Find where the given text appears and provide that cell's center as [X, Y] coordinate. 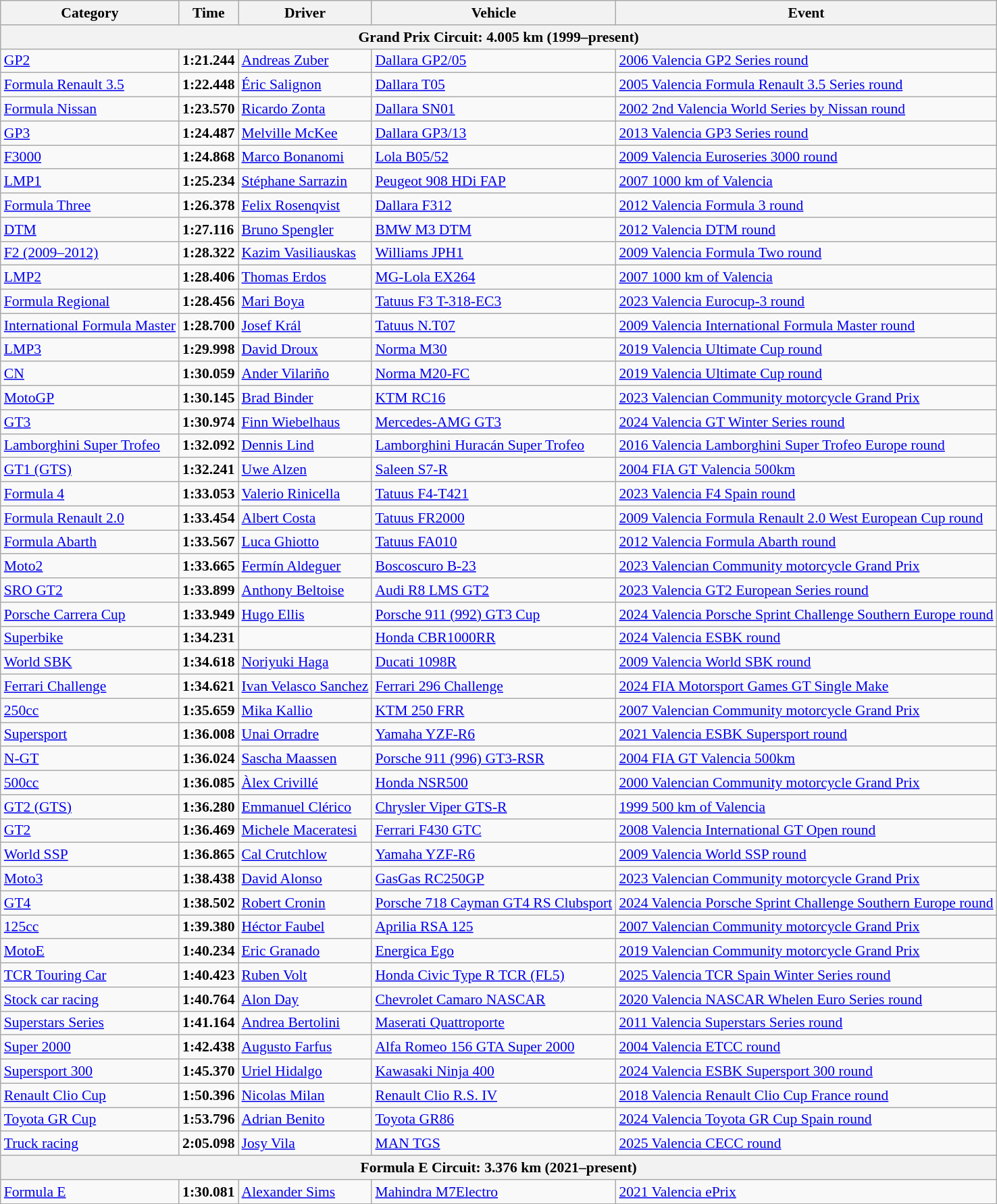
Vehicle [493, 13]
Grand Prix Circuit: 4.005 km (1999–present) [498, 37]
KTM 250 FRR [493, 710]
1:30.145 [208, 398]
1:36.865 [208, 855]
Chrysler Viper GTS-R [493, 807]
Mari Boya [305, 302]
Unai Orradre [305, 735]
1:50.396 [208, 1095]
1:36.024 [208, 759]
Nicolas Milan [305, 1095]
World SSP [90, 855]
Formula Three [90, 205]
Dallara SN01 [493, 109]
1:23.570 [208, 109]
2024 Valencia ESBK Supersport 300 round [806, 1072]
1:30.974 [208, 422]
2021 Valencia ESBK Supersport round [806, 735]
Mika Kallio [305, 710]
Event [806, 13]
F3000 [90, 157]
Emmanuel Clérico [305, 807]
1:33.949 [208, 614]
Melville McKee [305, 133]
Hugo Ellis [305, 614]
2018 Valencia Renault Clio Cup France round [806, 1095]
1:24.868 [208, 157]
1:33.665 [208, 567]
Dallara GP3/13 [493, 133]
Formula Nissan [90, 109]
2:05.098 [208, 1144]
Formula Regional [90, 302]
1:36.280 [208, 807]
Tatuus FA010 [493, 542]
Time [208, 13]
CN [90, 374]
2024 FIA Motorsport Games GT Single Make [806, 687]
Truck racing [90, 1144]
Formula Renault 3.5 [90, 85]
Dallara T05 [493, 85]
2004 Valencia ETCC round [806, 1047]
Uwe Alzen [305, 470]
MAN TGS [493, 1144]
Robert Cronin [305, 903]
Porsche 718 Cayman GT4 RS Clubsport [493, 903]
Marco Bonanomi [305, 157]
1:32.241 [208, 470]
1:38.502 [208, 903]
Tatuus FR2000 [493, 518]
1:36.469 [208, 831]
GT2 [90, 831]
Bruno Spengler [305, 230]
Renault Clio Cup [90, 1095]
2012 Valencia DTM round [806, 230]
Audi R8 LMS GT2 [493, 590]
GasGas RC250GP [493, 879]
2013 Valencia GP3 Series round [806, 133]
LMP1 [90, 182]
1:45.370 [208, 1072]
MotoGP [90, 398]
Alfa Romeo 156 GTA Super 2000 [493, 1047]
1:22.448 [208, 85]
1:28.322 [208, 253]
2024 Valencia GT Winter Series round [806, 422]
David Droux [305, 350]
Héctor Faubel [305, 927]
125cc [90, 927]
2011 Valencia Superstars Series round [806, 1023]
DTM [90, 230]
Josy Vila [305, 1144]
1:35.659 [208, 710]
2006 Valencia GP2 Series round [806, 61]
Formula Renault 2.0 [90, 518]
1:34.621 [208, 687]
Ferrari Challenge [90, 687]
Augusto Farfus [305, 1047]
2009 Valencia Formula Two round [806, 253]
1:28.406 [208, 278]
Super 2000 [90, 1047]
1:33.454 [208, 518]
Peugeot 908 HDi FAP [493, 182]
Ducati 1098R [493, 662]
Mahindra M7Electro [493, 1192]
Luca Ghiotto [305, 542]
TCR Touring Car [90, 975]
Driver [305, 13]
Supersport 300 [90, 1072]
1:40.764 [208, 999]
1:41.164 [208, 1023]
2024 Valencia ESBK round [806, 638]
GT1 (GTS) [90, 470]
Formula 4 [90, 494]
Ferrari F430 GTC [493, 831]
2023 Valencia Eurocup-3 round [806, 302]
David Alonso [305, 879]
Porsche Carrera Cup [90, 614]
1:21.244 [208, 61]
2025 Valencia TCR Spain Winter Series round [806, 975]
Finn Wiebelhaus [305, 422]
1:28.700 [208, 325]
2012 Valencia Formula Abarth round [806, 542]
1:24.487 [208, 133]
Dallara GP2/05 [493, 61]
1:25.234 [208, 182]
Cal Crutchlow [305, 855]
2009 Valencia Euroseries 3000 round [806, 157]
1:30.059 [208, 374]
Honda NSR500 [493, 783]
Stock car racing [90, 999]
Lola B05/52 [493, 157]
Norma M30 [493, 350]
500cc [90, 783]
GP2 [90, 61]
1:34.618 [208, 662]
International Formula Master [90, 325]
Alexander Sims [305, 1192]
Tatuus F4-T421 [493, 494]
BMW M3 DTM [493, 230]
Porsche 911 (996) GT3-RSR [493, 759]
Kawasaki Ninja 400 [493, 1072]
Porsche 911 (992) GT3 Cup [493, 614]
GP3 [90, 133]
2009 Valencia World SSP round [806, 855]
Renault Clio R.S. IV [493, 1095]
GT4 [90, 903]
Formula Abarth [90, 542]
Éric Salignon [305, 85]
2009 Valencia Formula Renault 2.0 West European Cup round [806, 518]
Noriyuki Haga [305, 662]
Sascha Maassen [305, 759]
Aprilia RSA 125 [493, 927]
2016 Valencia Lamborghini Super Trofeo Europe round [806, 446]
Supersport [90, 735]
1:30.081 [208, 1192]
Valerio Rinicella [305, 494]
2019 Valencian Community motorcycle Grand Prix [806, 951]
Tatuus F3 T-318-EC3 [493, 302]
Chevrolet Camaro NASCAR [493, 999]
Category [90, 13]
Maserati Quattroporte [493, 1023]
2024 Valencia Toyota GR Cup Spain round [806, 1120]
2009 Valencia World SBK round [806, 662]
Saleen S7-R [493, 470]
1:27.116 [208, 230]
2025 Valencia CECC round [806, 1144]
Alon Day [305, 999]
Ferrari 296 Challenge [493, 687]
Dennis Lind [305, 446]
Andreas Zuber [305, 61]
1:32.092 [208, 446]
MG-Lola EX264 [493, 278]
Formula E Circuit: 3.376 km (2021–present) [498, 1168]
Honda Civic Type R TCR (FL5) [493, 975]
Ruben Volt [305, 975]
1:29.998 [208, 350]
Anthony Beltoise [305, 590]
LMP3 [90, 350]
Formula E [90, 1192]
Michele Maceratesi [305, 831]
Thomas Erdos [305, 278]
Fermín Aldeguer [305, 567]
Energica Ego [493, 951]
Superstars Series [90, 1023]
Toyota GR Cup [90, 1120]
Andrea Bertolini [305, 1023]
GT3 [90, 422]
1:36.085 [208, 783]
Boscoscuro B-23 [493, 567]
Eric Granado [305, 951]
1:40.234 [208, 951]
Ander Vilariño [305, 374]
250cc [90, 710]
Albert Costa [305, 518]
2009 Valencia International Formula Master round [806, 325]
2000 Valencian Community motorcycle Grand Prix [806, 783]
2002 2nd Valencia World Series by Nissan round [806, 109]
Ivan Velasco Sanchez [305, 687]
Moto3 [90, 879]
Josef Král [305, 325]
1:34.231 [208, 638]
MotoE [90, 951]
Kazim Vasiliauskas [305, 253]
1:36.008 [208, 735]
2021 Valencia ePrix [806, 1192]
Ricardo Zonta [305, 109]
1:33.899 [208, 590]
1:40.423 [208, 975]
Stéphane Sarrazin [305, 182]
1:28.456 [208, 302]
Mercedes-AMG GT3 [493, 422]
2008 Valencia International GT Open round [806, 831]
Honda CBR1000RR [493, 638]
F2 (2009–2012) [90, 253]
LMP2 [90, 278]
1:53.796 [208, 1120]
Àlex Crivillé [305, 783]
1999 500 km of Valencia [806, 807]
2023 Valencia F4 Spain round [806, 494]
World SBK [90, 662]
2023 Valencia GT2 European Series round [806, 590]
2020 Valencia NASCAR Whelen Euro Series round [806, 999]
Lamborghini Huracán Super Trofeo [493, 446]
Moto2 [90, 567]
Norma M20-FC [493, 374]
Felix Rosenqvist [305, 205]
KTM RC16 [493, 398]
1:42.438 [208, 1047]
2012 Valencia Formula 3 round [806, 205]
1:33.567 [208, 542]
Williams JPH1 [493, 253]
1:26.378 [208, 205]
1:38.438 [208, 879]
GT2 (GTS) [90, 807]
Lamborghini Super Trofeo [90, 446]
1:33.053 [208, 494]
N-GT [90, 759]
Dallara F312 [493, 205]
Adrian Benito [305, 1120]
1:39.380 [208, 927]
Tatuus N.T07 [493, 325]
Toyota GR86 [493, 1120]
Brad Binder [305, 398]
2005 Valencia Formula Renault 3.5 Series round [806, 85]
SRO GT2 [90, 590]
Superbike [90, 638]
Uriel Hidalgo [305, 1072]
